Search for the cell housing the specified text and yield its (X, Y) center coordinate. 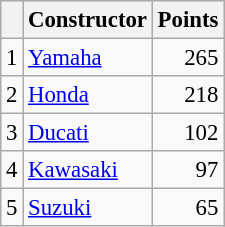
218 (188, 95)
3 (12, 133)
Ducati (88, 133)
4 (12, 170)
265 (188, 58)
1 (12, 58)
Points (188, 20)
2 (12, 95)
97 (188, 170)
Yamaha (88, 58)
Constructor (88, 20)
Suzuki (88, 208)
Kawasaki (88, 170)
65 (188, 208)
Honda (88, 95)
102 (188, 133)
5 (12, 208)
